Locate the cell with the specified text and output its [x, y] center coordinate. 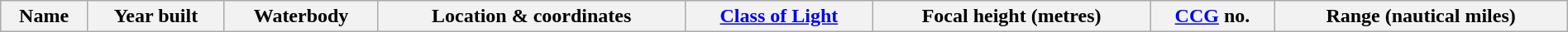
Range (nautical miles) [1421, 16]
Waterbody [301, 16]
Year built [155, 16]
Focal height (metres) [1011, 16]
Location & coordinates [532, 16]
Class of Light [779, 16]
CCG no. [1212, 16]
Name [45, 16]
